Pinpoint the cell where the given text exists, returning its (x, y) midpoint coordinate. 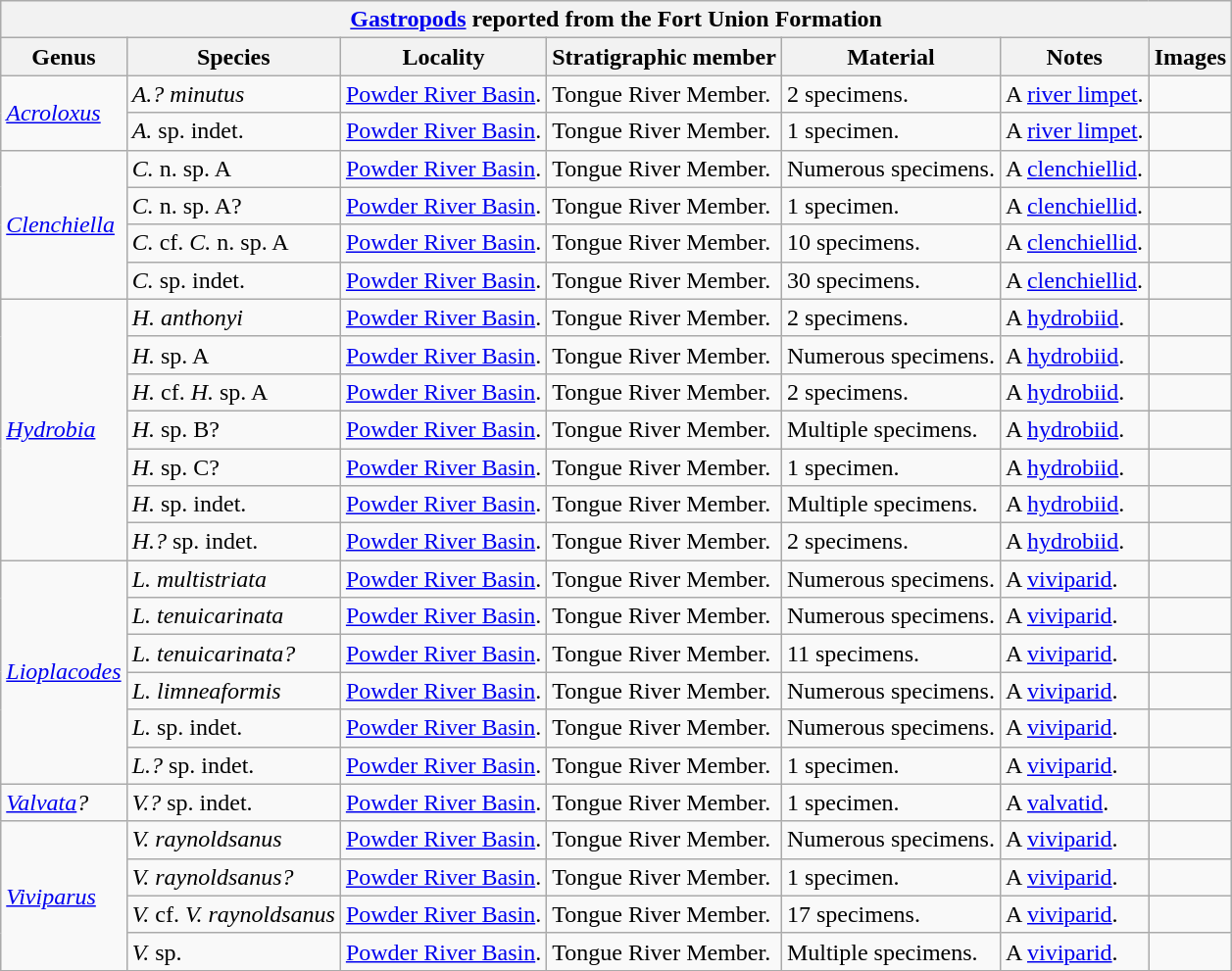
17 specimens. (890, 914)
Clenchiella (64, 224)
H. sp. C? (233, 467)
V. sp. (233, 951)
10 specimens. (890, 243)
Valvata? (64, 802)
V. raynoldsanus (233, 840)
Acroloxus (64, 113)
11 specimens. (890, 654)
A. sp. indet. (233, 131)
Images (1190, 57)
V. raynoldsanus? (233, 877)
Material (890, 57)
H. cf. H. sp. A (233, 392)
Gastropods reported from the Fort Union Formation (616, 20)
H. sp. B? (233, 429)
C. cf. C. n. sp. A (233, 243)
C. sp. indet. (233, 280)
H. sp. A (233, 355)
Locality (443, 57)
H.? sp. indet. (233, 542)
L. sp. indet. (233, 728)
H. anthonyi (233, 317)
Notes (1074, 57)
L. multistriata (233, 579)
Lioplacodes (64, 672)
A.? minutus (233, 94)
V. cf. V. raynoldsanus (233, 914)
Species (233, 57)
A valvatid. (1074, 802)
Genus (64, 57)
Hydrobia (64, 429)
L.? sp. indet. (233, 765)
30 specimens. (890, 280)
L. limneaformis (233, 691)
Stratigraphic member (665, 57)
L. tenuicarinata (233, 616)
H. sp. indet. (233, 505)
C. n. sp. A (233, 169)
Viviparus (64, 896)
V.? sp. indet. (233, 802)
C. n. sp. A? (233, 206)
L. tenuicarinata? (233, 654)
